Extract the [x, y] coordinate from the center of the cell holding the provided text.  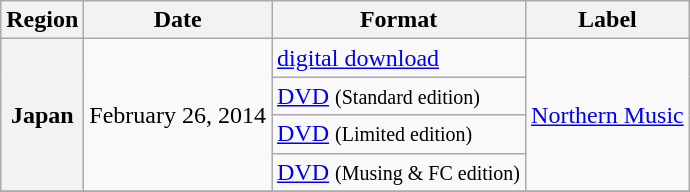
Date [178, 20]
Japan [42, 115]
digital download [399, 58]
Region [42, 20]
Label [608, 20]
DVD (Standard edition) [399, 96]
Format [399, 20]
Northern Music [608, 115]
February 26, 2014 [178, 115]
DVD (Limited edition) [399, 134]
DVD (Musing & FC edition) [399, 172]
